Return the (X, Y) coordinate for the center point of the cell that contains the specified text.  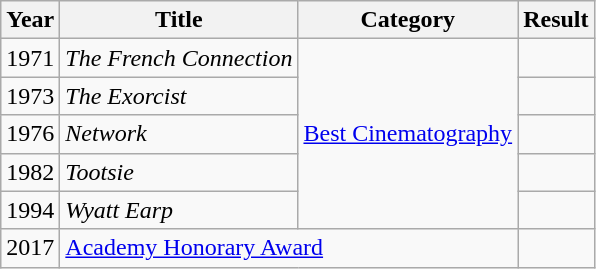
Title (179, 20)
Network (179, 134)
Tootsie (179, 172)
Best Cinematography (408, 134)
1971 (30, 58)
2017 (30, 248)
Academy Honorary Award (289, 248)
1994 (30, 210)
The Exorcist (179, 96)
1973 (30, 96)
Result (556, 20)
Year (30, 20)
1982 (30, 172)
1976 (30, 134)
Wyatt Earp (179, 210)
The French Connection (179, 58)
Category (408, 20)
